Determine the (x, y) coordinate at the center of the cell enclosing the given text.  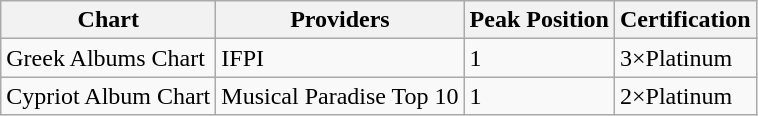
Certification (685, 20)
IFPI (340, 58)
Musical Paradise Top 10 (340, 96)
Chart (108, 20)
3×Platinum (685, 58)
2×Platinum (685, 96)
Providers (340, 20)
Cypriot Album Chart (108, 96)
Greek Albums Chart (108, 58)
Peak Position (539, 20)
